Return the (X, Y) coordinate for the center point of the cell that contains the specified text.  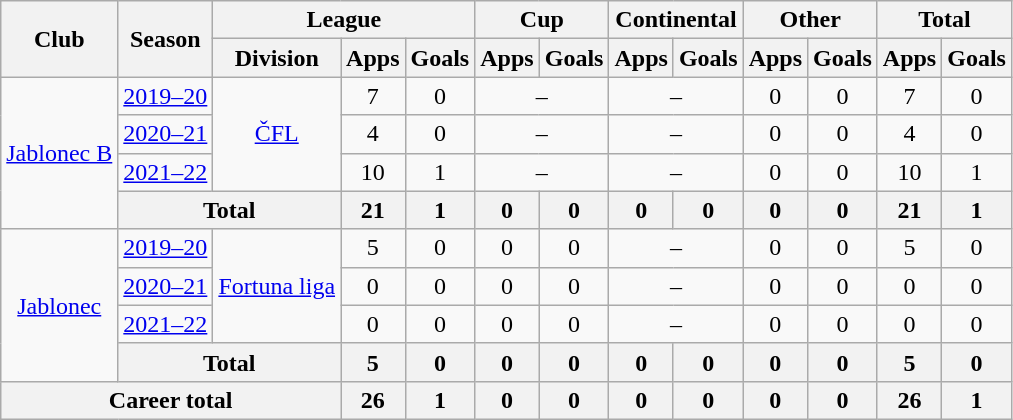
Division (277, 58)
Other (810, 20)
Jablonec (60, 305)
Continental (676, 20)
Career total (171, 400)
Club (60, 39)
Season (166, 39)
Jablonec B (60, 153)
Fortuna liga (277, 286)
Cup (542, 20)
League (344, 20)
ČFL (277, 134)
